Provide the [X, Y] coordinate of the cell's center where the given text is located.  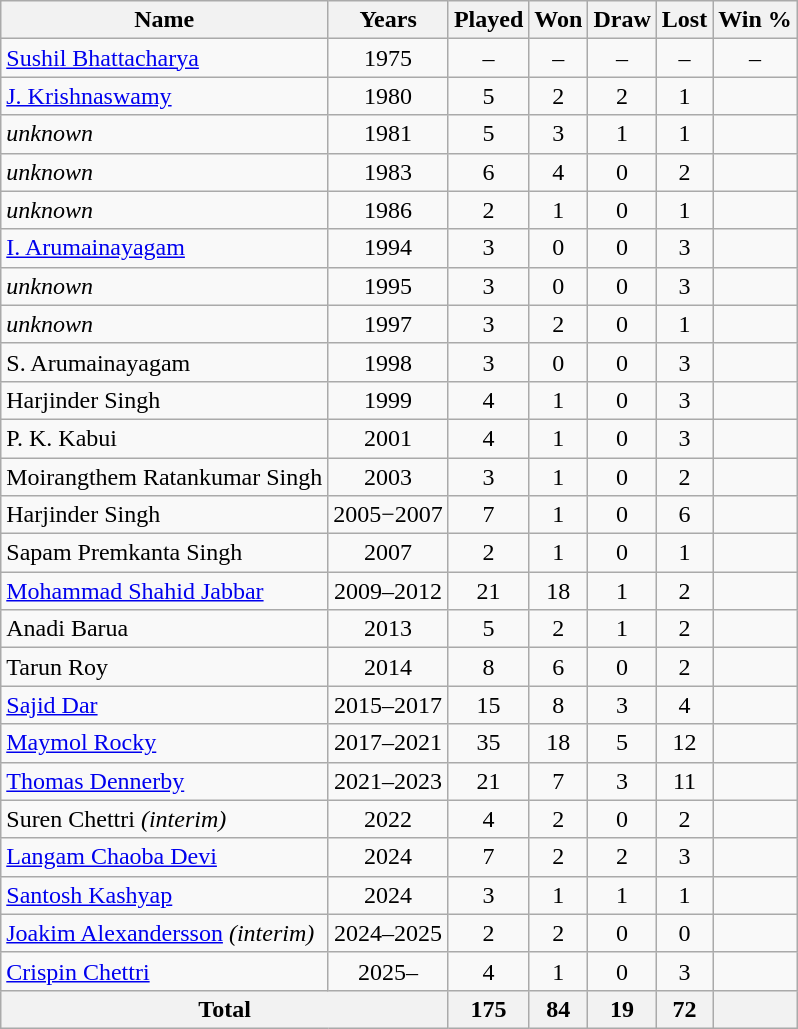
Name [164, 20]
1995 [388, 286]
S. Arumainayagam [164, 362]
Sapam Premkanta Singh [164, 553]
Maymol Rocky [164, 743]
Played [488, 20]
15 [488, 705]
175 [488, 1009]
Years [388, 20]
2021–2023 [388, 781]
Langam Chaoba Devi [164, 857]
Thomas Dennerby [164, 781]
1994 [388, 248]
35 [488, 743]
Draw [622, 20]
1975 [388, 58]
1983 [388, 172]
Santosh Kashyap [164, 895]
2005−2007 [388, 515]
2017–2021 [388, 743]
2015–2017 [388, 705]
Joakim Alexandersson (interim) [164, 933]
2007 [388, 553]
2022 [388, 819]
1998 [388, 362]
2001 [388, 438]
Anadi Barua [164, 629]
Mohammad Shahid Jabbar [164, 591]
1980 [388, 96]
I. Arumainayagam [164, 248]
Lost [684, 20]
2014 [388, 667]
72 [684, 1009]
12 [684, 743]
J. Krishnaswamy [164, 96]
1999 [388, 400]
P. K. Kabui [164, 438]
19 [622, 1009]
1981 [388, 134]
Won [558, 20]
Win % [756, 20]
1986 [388, 210]
84 [558, 1009]
2003 [388, 477]
Total [225, 1009]
Sajid Dar [164, 705]
Suren Chettri (interim) [164, 819]
2024–2025 [388, 933]
2013 [388, 629]
2025– [388, 971]
1997 [388, 324]
2009–2012 [388, 591]
Moirangthem Ratankumar Singh [164, 477]
Sushil Bhattacharya [164, 58]
Tarun Roy [164, 667]
11 [684, 781]
Crispin Chettri [164, 971]
